Provide the [x, y] coordinate of the cell's center where the given text is located.  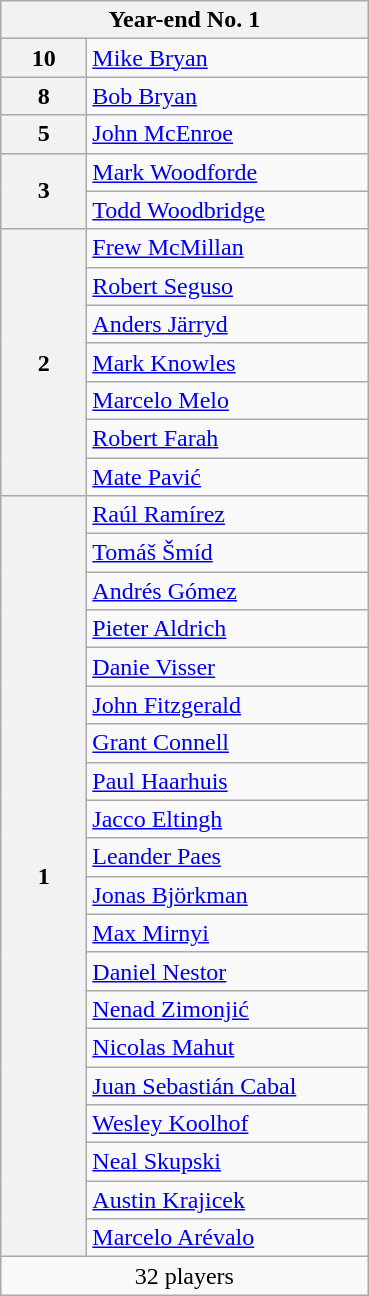
Mike Bryan [228, 58]
Wesley Koolhof [228, 1124]
Year-end No. 1 [184, 20]
1 [44, 876]
Robert Farah [228, 438]
5 [44, 134]
Nenad Zimonjić [228, 1009]
Neal Skupski [228, 1162]
Mark Woodforde [228, 172]
Mate Pavić [228, 477]
Mark Knowles [228, 362]
3 [44, 191]
Raúl Ramírez [228, 515]
Austin Krajicek [228, 1200]
32 players [184, 1276]
Robert Seguso [228, 286]
Marcelo Melo [228, 400]
Jonas Björkman [228, 895]
Marcelo Arévalo [228, 1238]
Daniel Nestor [228, 971]
Leander Paes [228, 857]
Max Mirnyi [228, 933]
John McEnroe [228, 134]
2 [44, 362]
Pieter Aldrich [228, 629]
Danie Visser [228, 667]
10 [44, 58]
8 [44, 96]
Anders Järryd [228, 324]
Grant Connell [228, 743]
Tomáš Šmíd [228, 553]
Bob Bryan [228, 96]
Todd Woodbridge [228, 210]
Andrés Gómez [228, 591]
Juan Sebastián Cabal [228, 1085]
Nicolas Mahut [228, 1047]
Frew McMillan [228, 248]
John Fitzgerald [228, 705]
Jacco Eltingh [228, 819]
Paul Haarhuis [228, 781]
